Detect which cell encompasses the target text, then output its [x, y] center coordinate. 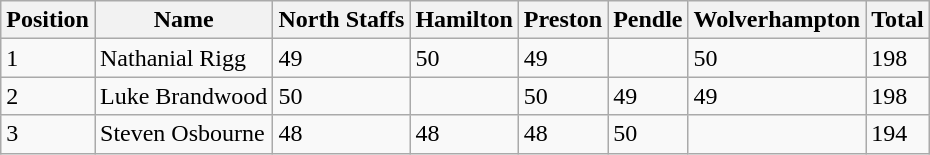
2 [48, 96]
Steven Osbourne [183, 134]
Preston [562, 20]
Wolverhampton [777, 20]
Position [48, 20]
Luke Brandwood [183, 96]
Pendle [648, 20]
194 [898, 134]
Total [898, 20]
Hamilton [464, 20]
3 [48, 134]
Nathanial Rigg [183, 58]
Name [183, 20]
North Staffs [342, 20]
1 [48, 58]
